Detect which cell encompasses the target text, then output its [x, y] center coordinate. 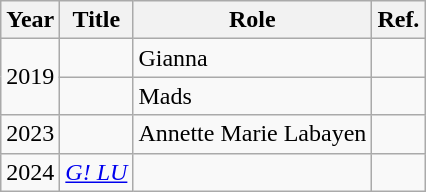
Mads [252, 96]
Role [252, 20]
2024 [30, 172]
Year [30, 20]
2023 [30, 134]
Title [96, 20]
Gianna [252, 58]
Ref. [398, 20]
G! LU [96, 172]
Annette Marie Labayen [252, 134]
2019 [30, 77]
